Detect which cell encompasses the target text, then output its [x, y] center coordinate. 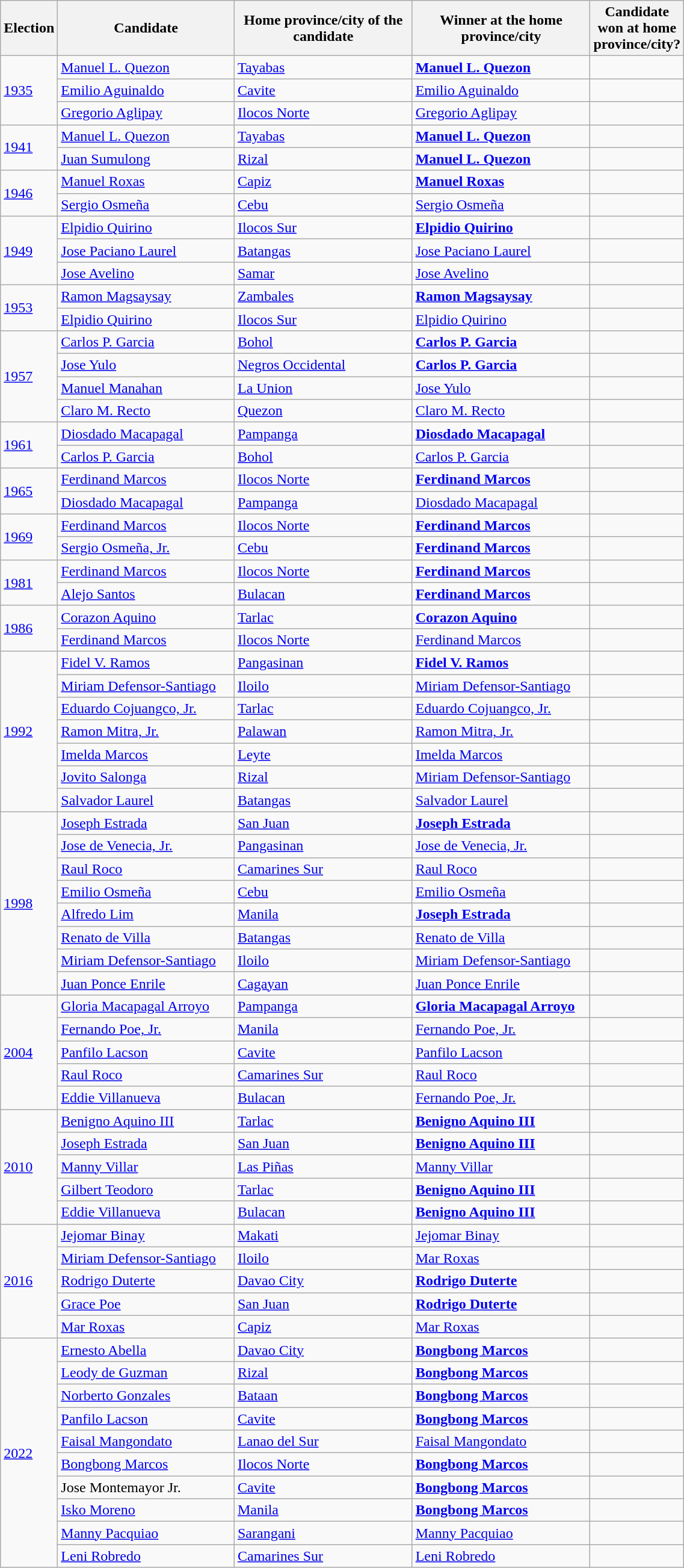
Ernesto Abella [146, 1350]
1992 [29, 731]
Grace Poe [146, 1304]
1949 [29, 250]
Jovito Salonga [146, 777]
1986 [29, 628]
1946 [29, 193]
2016 [29, 1281]
Winner at the home province/city [501, 28]
Norberto Gonzales [146, 1395]
Palawan [323, 732]
Isko Moreno [146, 1510]
1981 [29, 582]
1957 [29, 377]
Bataan [323, 1395]
Home province/city of the candidate [323, 28]
Candidate won at home province/city? [637, 28]
1953 [29, 307]
Leody de Guzman [146, 1372]
Gilbert Teodoro [146, 1190]
La Union [323, 388]
1935 [29, 90]
Alejo Santos [146, 594]
Sarangani [323, 1533]
Election [29, 28]
Quezon [323, 411]
Leyte [323, 755]
1941 [29, 147]
Samar [323, 273]
Alfredo Lim [146, 915]
Candidate [146, 28]
1965 [29, 491]
2010 [29, 1167]
Jose Montemayor Jr. [146, 1487]
Juan Sumulong [146, 159]
Cagayan [323, 983]
Negros Occidental [323, 365]
2004 [29, 1052]
1961 [29, 445]
1969 [29, 537]
2022 [29, 1452]
1998 [29, 903]
Las Piñas [323, 1167]
Zambales [323, 296]
Manuel Manahan [146, 388]
Sergio Osmeña, Jr. [146, 548]
Makati [323, 1235]
Lanao del Sur [323, 1442]
